For the text-containing cell, return its midpoint in [x, y] coordinate format. 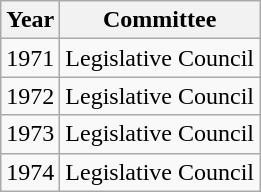
1972 [30, 96]
1973 [30, 134]
Year [30, 20]
1971 [30, 58]
1974 [30, 172]
Committee [160, 20]
